Search for the cell housing the specified text and yield its (x, y) center coordinate. 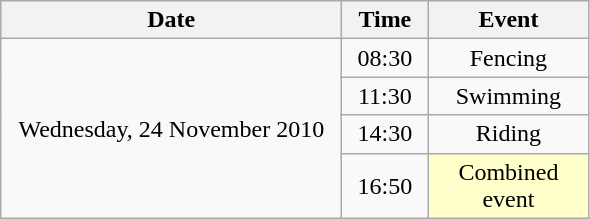
Time (385, 20)
08:30 (385, 58)
14:30 (385, 134)
Event (508, 20)
Wednesday, 24 November 2010 (172, 128)
16:50 (385, 186)
Fencing (508, 58)
Date (172, 20)
11:30 (385, 96)
Combined event (508, 186)
Swimming (508, 96)
Riding (508, 134)
